Provide the (x, y) coordinate of the cell's center where the given text is located.  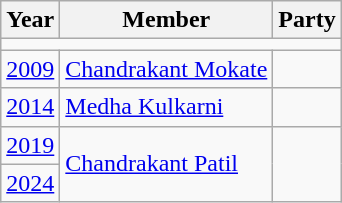
2019 (30, 145)
Chandrakant Mokate (166, 69)
Member (166, 20)
2009 (30, 69)
Party (307, 20)
Chandrakant Patil (166, 164)
2014 (30, 107)
Year (30, 20)
Medha Kulkarni (166, 107)
2024 (30, 183)
